Extract the [X, Y] coordinate from the center of the cell holding the provided text.  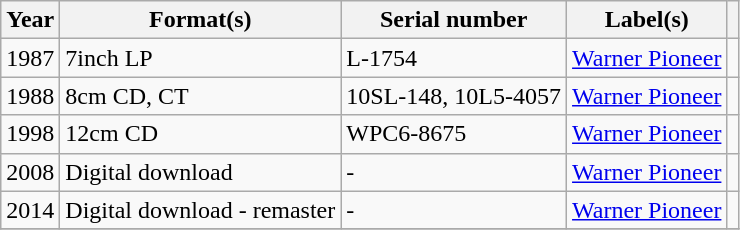
Format(s) [200, 20]
12cm CD [200, 134]
Label(s) [647, 20]
L-1754 [454, 58]
10SL-148, 10L5-4057 [454, 96]
1998 [30, 134]
Serial number [454, 20]
1988 [30, 96]
2008 [30, 172]
8cm CD, CT [200, 96]
Year [30, 20]
Digital download - remaster [200, 210]
WPC6-8675 [454, 134]
1987 [30, 58]
Digital download [200, 172]
2014 [30, 210]
7inch LP [200, 58]
